Determine the (x, y) coordinate at the center of the cell enclosing the given text.  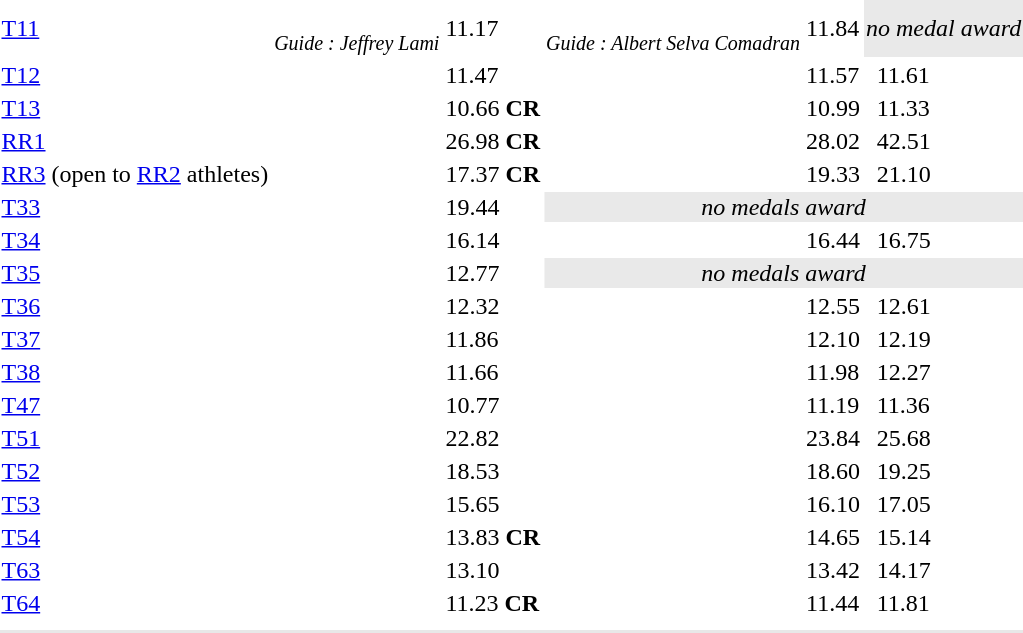
no medal award (944, 28)
11.19 (834, 405)
13.83 CR (493, 537)
11.57 (834, 75)
28.02 (834, 141)
14.65 (834, 537)
RR3 (open to RR2 athletes) (135, 174)
11.66 (493, 372)
16.10 (834, 504)
Guide : Jeffrey Lami (357, 28)
15.65 (493, 504)
T38 (135, 372)
T35 (135, 273)
T63 (135, 570)
11.23 CR (493, 603)
18.53 (493, 471)
22.82 (493, 438)
17.05 (948, 504)
11.44 (834, 603)
12.27 (948, 372)
Guide : Albert Selva Comadran (674, 28)
T12 (135, 75)
25.68 (948, 438)
T51 (135, 438)
T52 (135, 471)
11.84 (834, 28)
16.44 (834, 240)
11.61 (948, 75)
RR1 (135, 141)
13.42 (834, 570)
16.75 (948, 240)
T11 (135, 28)
10.77 (493, 405)
19.25 (948, 471)
15.14 (948, 537)
11.17 (493, 28)
11.98 (834, 372)
T37 (135, 339)
T36 (135, 306)
19.33 (834, 174)
13.10 (493, 570)
11.86 (493, 339)
17.37 CR (493, 174)
12.55 (834, 306)
12.61 (948, 306)
T34 (135, 240)
10.66 CR (493, 108)
12.10 (834, 339)
11.36 (948, 405)
11.33 (948, 108)
26.98 CR (493, 141)
12.19 (948, 339)
11.81 (948, 603)
12.77 (493, 273)
19.44 (493, 207)
21.10 (948, 174)
T33 (135, 207)
16.14 (493, 240)
T54 (135, 537)
11.47 (493, 75)
10.99 (834, 108)
18.60 (834, 471)
23.84 (834, 438)
T13 (135, 108)
14.17 (948, 570)
T47 (135, 405)
T64 (135, 603)
42.51 (948, 141)
12.32 (493, 306)
T53 (135, 504)
